For the text-containing cell, return its midpoint in (X, Y) coordinate format. 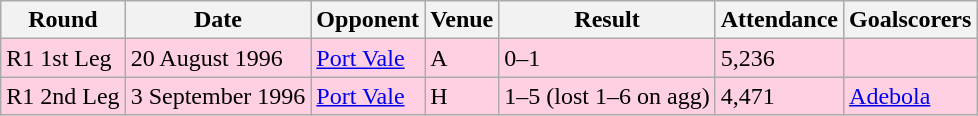
3 September 1996 (218, 96)
0–1 (607, 58)
Result (607, 20)
4,471 (779, 96)
Opponent (368, 20)
A (462, 58)
H (462, 96)
Round (63, 20)
1–5 (lost 1–6 on agg) (607, 96)
Attendance (779, 20)
R1 1st Leg (63, 58)
5,236 (779, 58)
Goalscorers (910, 20)
Date (218, 20)
20 August 1996 (218, 58)
R1 2nd Leg (63, 96)
Adebola (910, 96)
Venue (462, 20)
